Return the [x, y] coordinate for the center point of the cell that contains the specified text.  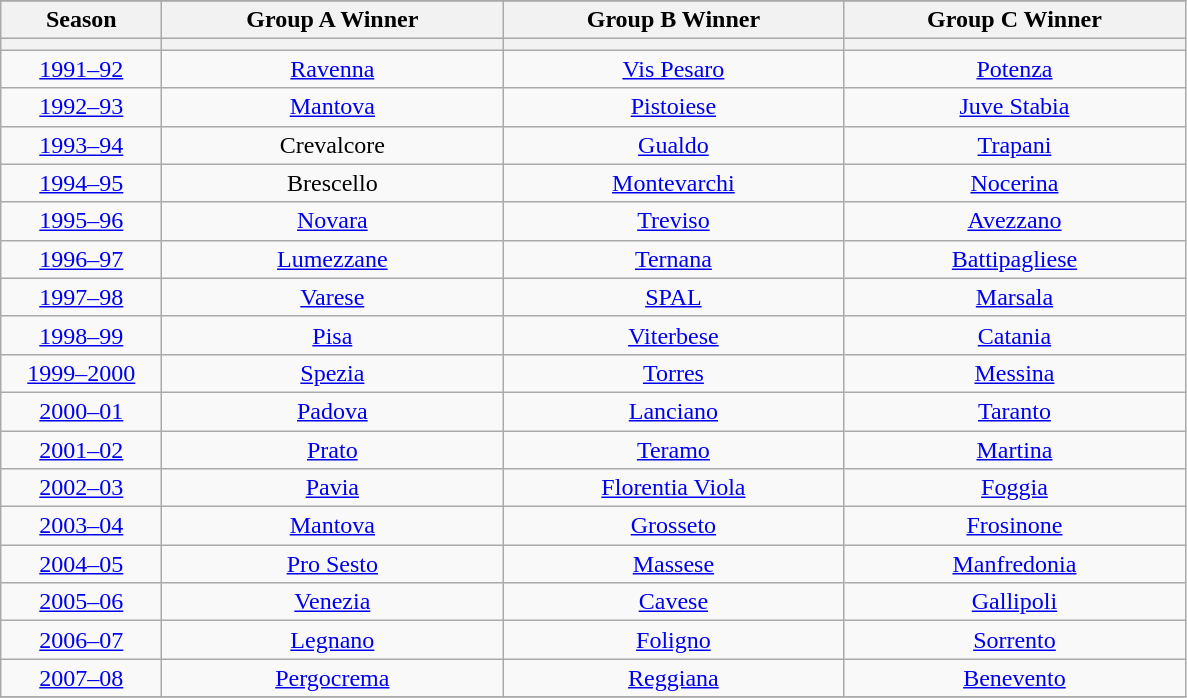
SPAL [674, 297]
1999–2000 [82, 373]
2003–04 [82, 526]
Torres [674, 373]
1993–94 [82, 145]
Massese [674, 564]
Viterbese [674, 335]
1996–97 [82, 259]
Padova [332, 411]
Ravenna [332, 69]
Reggiana [674, 678]
2007–08 [82, 678]
Foligno [674, 640]
1991–92 [82, 69]
Crevalcore [332, 145]
Legnano [332, 640]
2006–07 [82, 640]
Martina [1014, 449]
2000–01 [82, 411]
Novara [332, 221]
Group B Winner [674, 20]
Pistoiese [674, 107]
Manfredonia [1014, 564]
Season [82, 20]
Brescello [332, 183]
1997–98 [82, 297]
Montevarchi [674, 183]
1994–95 [82, 183]
Frosinone [1014, 526]
Potenza [1014, 69]
1998–99 [82, 335]
1995–96 [82, 221]
Treviso [674, 221]
Prato [332, 449]
Pisa [332, 335]
Foggia [1014, 488]
Ternana [674, 259]
Grosseto [674, 526]
Group C Winner [1014, 20]
Nocerina [1014, 183]
Marsala [1014, 297]
Catania [1014, 335]
Gallipoli [1014, 602]
2002–03 [82, 488]
2005–06 [82, 602]
Sorrento [1014, 640]
Benevento [1014, 678]
Trapani [1014, 145]
Gualdo [674, 145]
Battipagliese [1014, 259]
Vis Pesaro [674, 69]
Cavese [674, 602]
Teramo [674, 449]
2001–02 [82, 449]
Group A Winner [332, 20]
Avezzano [1014, 221]
Pergocrema [332, 678]
2004–05 [82, 564]
1992–93 [82, 107]
Messina [1014, 373]
Lumezzane [332, 259]
Spezia [332, 373]
Pro Sesto [332, 564]
Venezia [332, 602]
Florentia Viola [674, 488]
Varese [332, 297]
Taranto [1014, 411]
Lanciano [674, 411]
Pavia [332, 488]
Juve Stabia [1014, 107]
